From the cell containing the given text, extract its center point as (X, Y) coordinate. 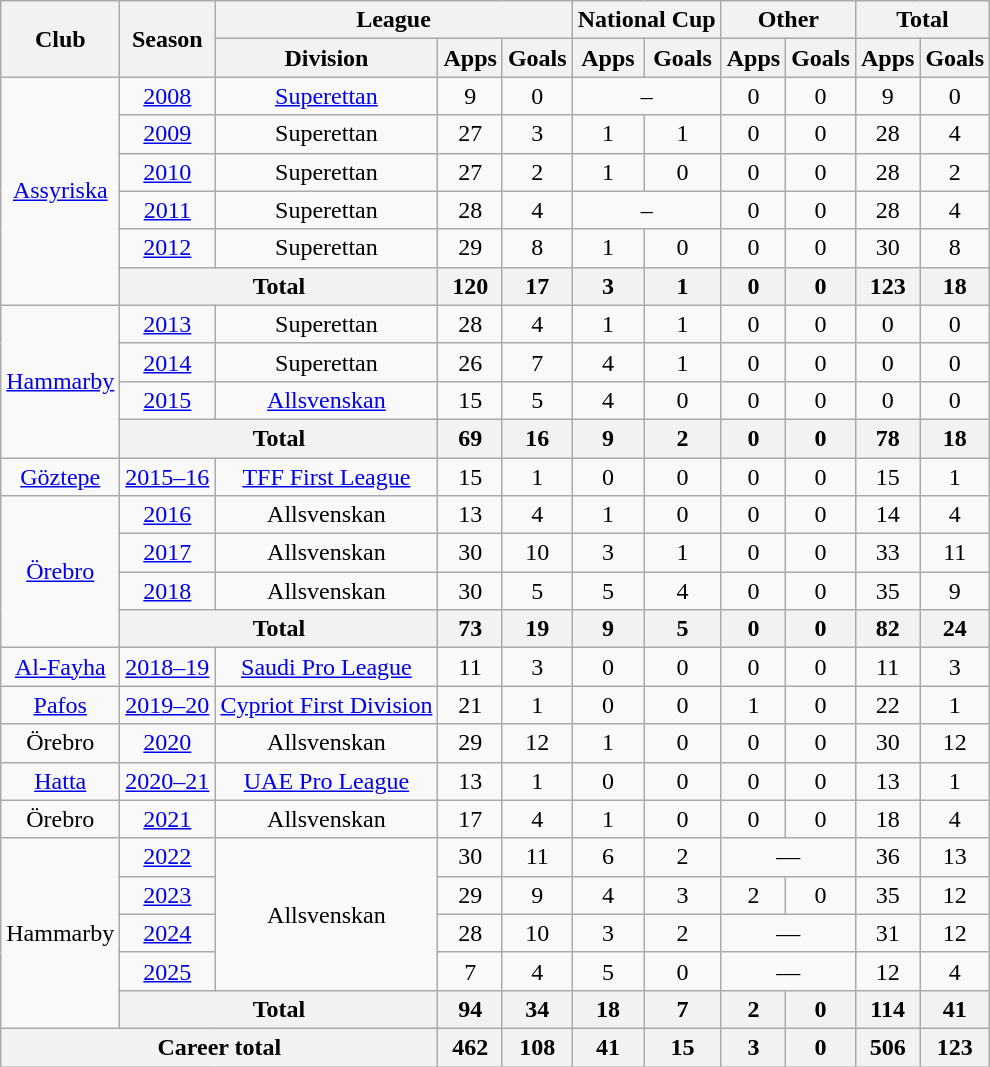
2009 (168, 134)
36 (887, 857)
73 (470, 629)
2025 (168, 971)
Pafos (60, 705)
2015 (168, 400)
2008 (168, 96)
506 (887, 1047)
2020–21 (168, 781)
114 (887, 1009)
2020 (168, 743)
Al-Fayha (60, 667)
2013 (168, 324)
34 (537, 1009)
Hatta (60, 781)
Cypriot First Division (326, 705)
14 (887, 515)
Career total (220, 1047)
Assyriska (60, 191)
6 (608, 857)
2023 (168, 895)
2018 (168, 591)
16 (537, 438)
2022 (168, 857)
2024 (168, 933)
33 (887, 553)
2017 (168, 553)
Saudi Pro League (326, 667)
462 (470, 1047)
TFF First League (326, 477)
2015–16 (168, 477)
120 (470, 286)
Division (326, 58)
31 (887, 933)
League (394, 20)
22 (887, 705)
78 (887, 438)
Club (60, 39)
Other (788, 20)
2019–20 (168, 705)
2011 (168, 210)
National Cup (646, 20)
Season (168, 39)
19 (537, 629)
2010 (168, 172)
Göztepe (60, 477)
69 (470, 438)
94 (470, 1009)
2021 (168, 819)
UAE Pro League (326, 781)
108 (537, 1047)
2016 (168, 515)
24 (955, 629)
2014 (168, 362)
2018–19 (168, 667)
82 (887, 629)
26 (470, 362)
21 (470, 705)
2012 (168, 248)
